Pinpoint the cell where the given text exists, returning its (x, y) midpoint coordinate. 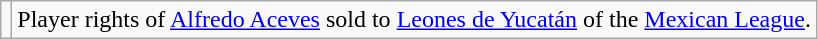
Player rights of Alfredo Aceves sold to Leones de Yucatán of the Mexican League. (414, 20)
